Extract the (X, Y) coordinate from the center of the cell holding the provided text.  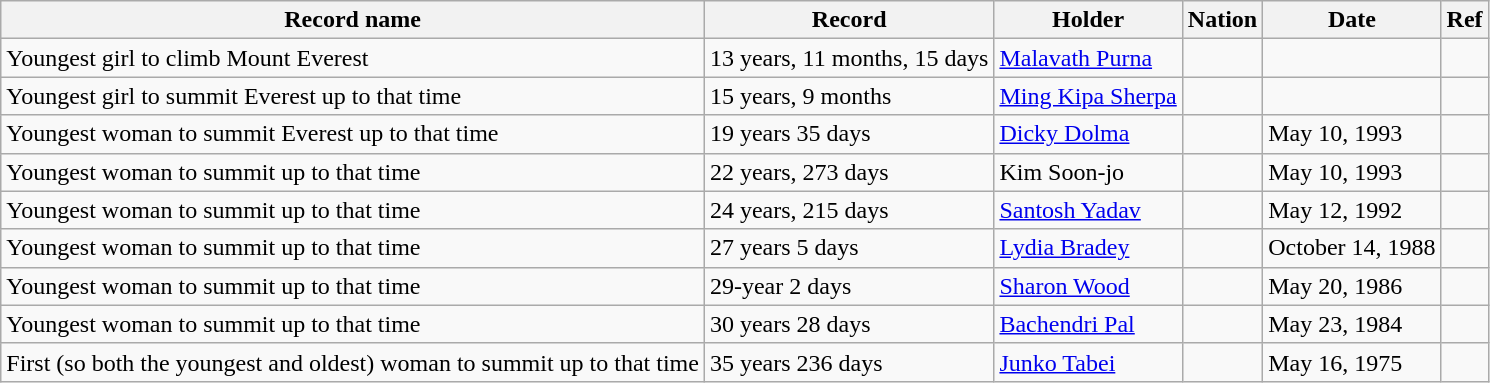
27 years 5 days (848, 248)
Dicky Dolma (1088, 134)
Lydia Bradey (1088, 248)
May 12, 1992 (1352, 210)
Sharon Wood (1088, 286)
22 years, 273 days (848, 172)
30 years 28 days (848, 324)
24 years, 215 days (848, 210)
Malavath Purna (1088, 58)
May 20, 1986 (1352, 286)
Youngest girl to climb Mount Everest (353, 58)
May 23, 1984 (1352, 324)
15 years, 9 months (848, 96)
Kim Soon-jo (1088, 172)
19 years 35 days (848, 134)
Record (848, 20)
Youngest girl to summit Everest up to that time (353, 96)
Date (1352, 20)
Ref (1464, 20)
13 years, 11 months, 15 days (848, 58)
29-year 2 days (848, 286)
Junko Tabei (1088, 362)
May 16, 1975 (1352, 362)
Santosh Yadav (1088, 210)
Ming Kipa Sherpa (1088, 96)
Nation (1222, 20)
Youngest woman to summit Everest up to that time (353, 134)
First (so both the youngest and oldest) woman to summit up to that time (353, 362)
October 14, 1988 (1352, 248)
Holder (1088, 20)
Bachendri Pal (1088, 324)
35 years 236 days (848, 362)
Record name (353, 20)
